For the text-containing cell, return its midpoint in (X, Y) coordinate format. 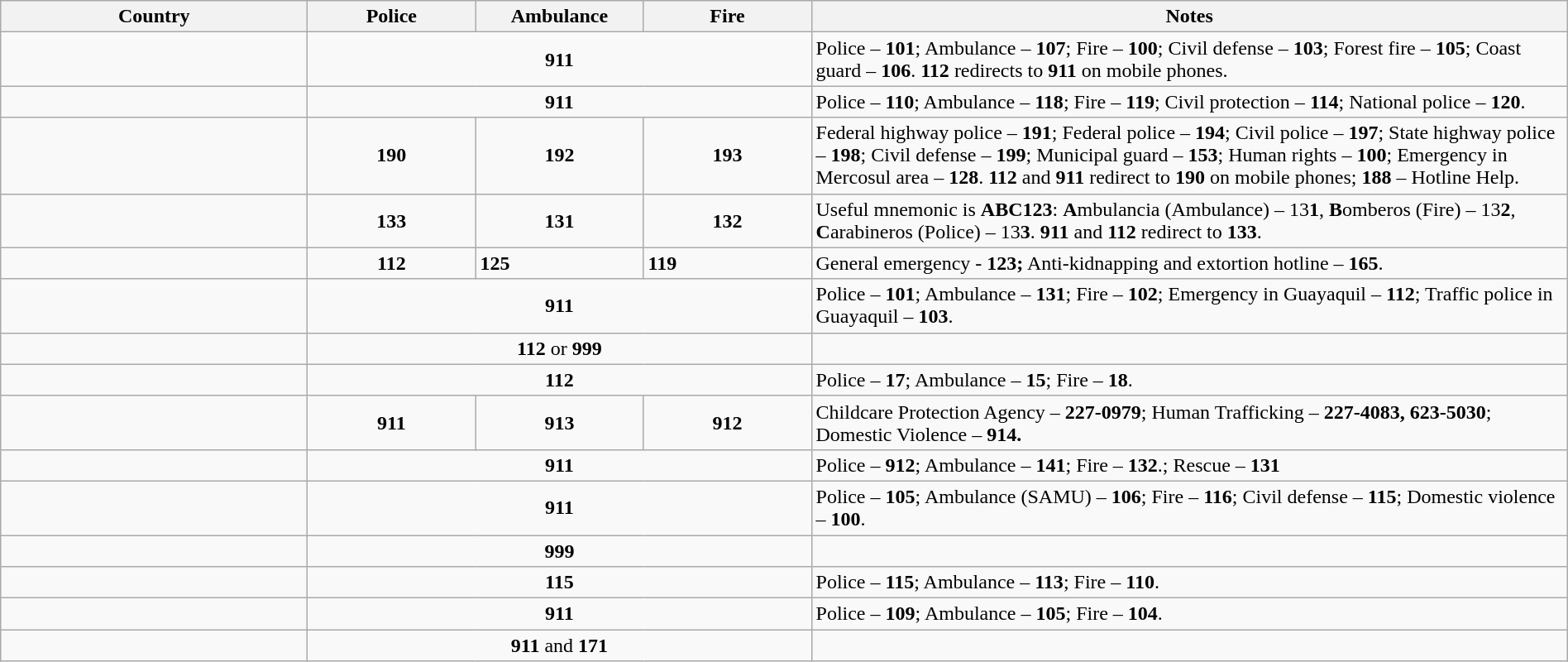
913 (559, 422)
911 and 171 (559, 645)
Police (392, 17)
193 (728, 156)
Police – 115; Ambulance – 113; Fire – 110. (1189, 583)
192 (559, 156)
Police – 105; Ambulance (SAMU) – 106; Fire – 116; Civil defense – 115; Domestic violence – 100. (1189, 508)
Country (154, 17)
125 (559, 263)
Police – 101; Ambulance – 131; Fire – 102; Emergency in Guayaquil – 112; Traffic police in Guayaquil – 103. (1189, 306)
112 or 999 (559, 348)
Ambulance (559, 17)
115 (559, 583)
Police – 110; Ambulance – 118; Fire – 119; Civil protection – 114; National police – 120. (1189, 102)
Police – 912; Ambulance – 141; Fire – 132.; Rescue – 131 (1189, 465)
999 (559, 550)
912 (728, 422)
133 (392, 220)
Useful mnemonic is ABC123: Ambulancia (Ambulance) – 131, Bomberos (Fire) – 132, Carabineros (Police) – 133. 911 and 112 redirect to 133. (1189, 220)
Childcare Protection Agency – 227-0979; Human Trafficking – 227-4083, 623-5030; Domestic Violence – 914. (1189, 422)
119 (728, 263)
Police – 101; Ambulance – 107; Fire – 100; Civil defense – 103; Forest fire – 105; Coast guard – 106. 112 redirects to 911 on mobile phones. (1189, 60)
Notes (1189, 17)
General emergency - 123; Anti-kidnapping and extortion hotline – 165. (1189, 263)
Police – 109; Ambulance – 105; Fire – 104. (1189, 614)
Police – 17; Ambulance – 15; Fire – 18. (1189, 380)
131 (559, 220)
190 (392, 156)
Fire (728, 17)
132 (728, 220)
